Provide the (X, Y) coordinate of the cell's center where the given text is located.  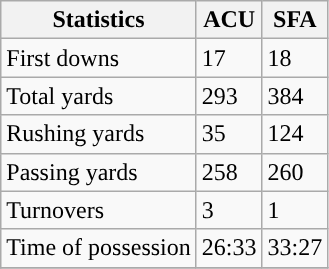
First downs (99, 58)
260 (295, 172)
Turnovers (99, 210)
384 (295, 96)
18 (295, 58)
Passing yards (99, 172)
Time of possession (99, 248)
ACU (229, 20)
293 (229, 96)
Total yards (99, 96)
Statistics (99, 20)
124 (295, 134)
26:33 (229, 248)
35 (229, 134)
Rushing yards (99, 134)
258 (229, 172)
3 (229, 210)
17 (229, 58)
SFA (295, 20)
33:27 (295, 248)
1 (295, 210)
